Search for the cell housing the specified text and yield its (x, y) center coordinate. 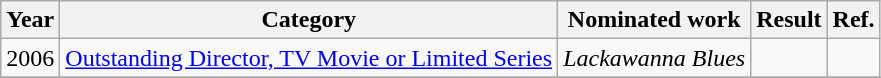
Result (789, 20)
Year (30, 20)
Lackawanna Blues (654, 58)
Nominated work (654, 20)
2006 (30, 58)
Ref. (854, 20)
Outstanding Director, TV Movie or Limited Series (309, 58)
Category (309, 20)
